Extract the (X, Y) coordinate from the center of the cell holding the provided text.  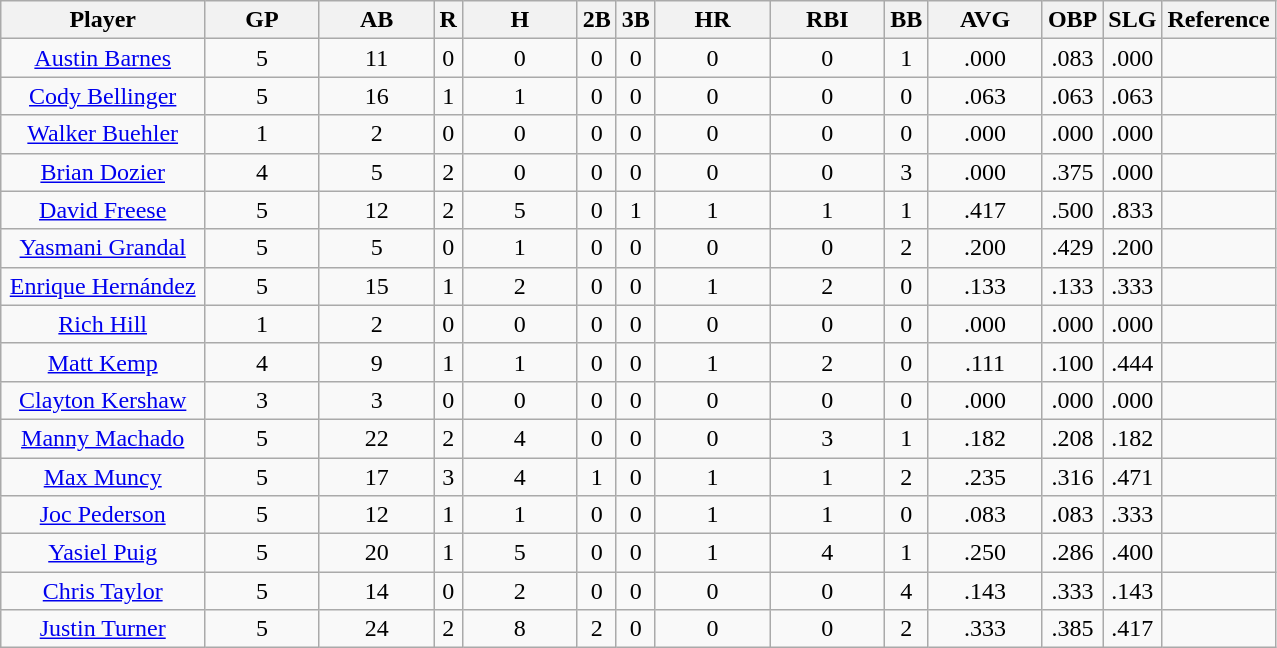
Joc Pederson (103, 515)
Manny Machado (103, 438)
16 (376, 96)
9 (376, 362)
.100 (1072, 362)
Yasiel Puig (103, 553)
Player (103, 20)
.500 (1072, 210)
.429 (1072, 248)
Justin Turner (103, 629)
Clayton Kershaw (103, 400)
AVG (986, 20)
Cody Bellinger (103, 96)
SLG (1132, 20)
.286 (1072, 553)
OBP (1072, 20)
.400 (1132, 553)
.833 (1132, 210)
.316 (1072, 477)
.235 (986, 477)
R (448, 20)
RBI (828, 20)
.471 (1132, 477)
3B (636, 20)
.111 (986, 362)
15 (376, 286)
Rich Hill (103, 324)
Enrique Hernández (103, 286)
David Freese (103, 210)
H (520, 20)
Brian Dozier (103, 172)
.208 (1072, 438)
11 (376, 58)
Yasmani Grandal (103, 248)
2B (596, 20)
HR (712, 20)
8 (520, 629)
.375 (1072, 172)
Chris Taylor (103, 591)
Walker Buehler (103, 134)
24 (376, 629)
14 (376, 591)
BB (906, 20)
Max Muncy (103, 477)
22 (376, 438)
Reference (1218, 20)
AB (376, 20)
Matt Kemp (103, 362)
.250 (986, 553)
.385 (1072, 629)
.444 (1132, 362)
20 (376, 553)
Austin Barnes (103, 58)
GP (262, 20)
17 (376, 477)
